Determine the (x, y) coordinate at the center of the cell enclosing the given text.  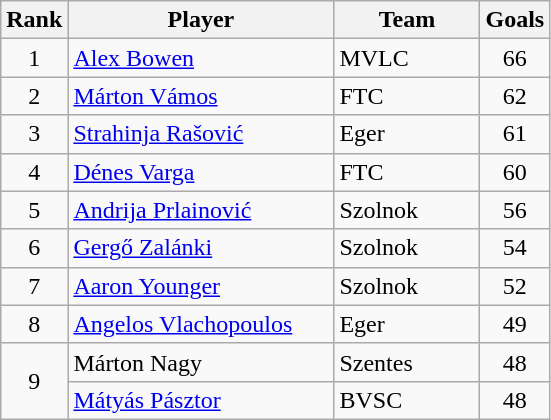
Strahinja Rašović (201, 134)
7 (34, 286)
5 (34, 210)
8 (34, 324)
Angelos Vlachopoulos (201, 324)
BVSC (407, 400)
Player (201, 20)
2 (34, 96)
Márton Nagy (201, 362)
Márton Vámos (201, 96)
52 (515, 286)
49 (515, 324)
Andrija Prlainović (201, 210)
Gergő Zalánki (201, 248)
1 (34, 58)
61 (515, 134)
Mátyás Pásztor (201, 400)
6 (34, 248)
54 (515, 248)
MVLC (407, 58)
Dénes Varga (201, 172)
Aaron Younger (201, 286)
Alex Bowen (201, 58)
Rank (34, 20)
Goals (515, 20)
66 (515, 58)
9 (34, 381)
56 (515, 210)
62 (515, 96)
3 (34, 134)
Szentes (407, 362)
Team (407, 20)
60 (515, 172)
4 (34, 172)
